Determine the [x, y] coordinate at the center of the cell enclosing the given text.  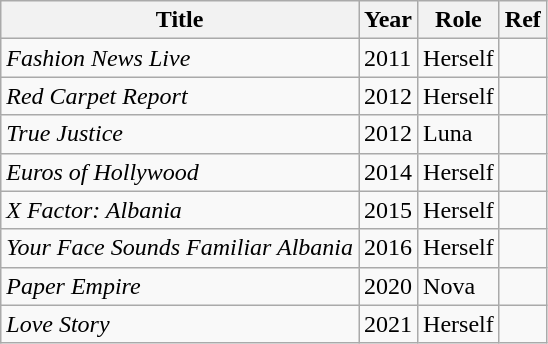
Title [180, 20]
Paper Empire [180, 286]
Fashion News Live [180, 58]
2015 [388, 210]
Euros of Hollywood [180, 172]
True Justice [180, 134]
2011 [388, 58]
Red Carpet Report [180, 96]
X Factor: Albania [180, 210]
Love Story [180, 324]
Your Face Sounds Familiar Albania [180, 248]
2014 [388, 172]
Luna [459, 134]
Nova [459, 286]
2020 [388, 286]
2016 [388, 248]
Role [459, 20]
2021 [388, 324]
Ref [522, 20]
Year [388, 20]
